Determine the [X, Y] coordinate at the center of the cell enclosing the given text.  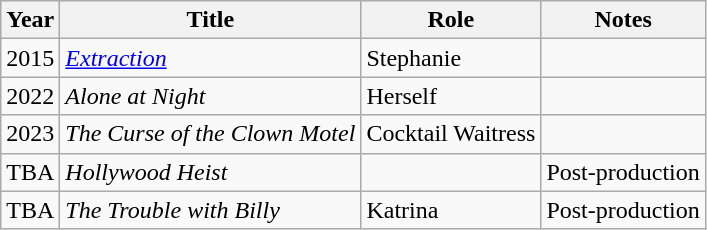
Alone at Night [210, 96]
Year [30, 20]
Extraction [210, 58]
Hollywood Heist [210, 172]
Notes [623, 20]
Stephanie [451, 58]
Herself [451, 96]
The Curse of the Clown Motel [210, 134]
Title [210, 20]
2023 [30, 134]
Katrina [451, 210]
2015 [30, 58]
The Trouble with Billy [210, 210]
2022 [30, 96]
Cocktail Waitress [451, 134]
Role [451, 20]
